Output the (X, Y) coordinate of the center of the cell containing the given text.  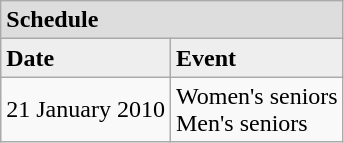
Date (86, 58)
21 January 2010 (86, 110)
Schedule (172, 20)
Women's seniorsMen's seniors (256, 110)
Event (256, 58)
